Identify which cell holds the provided text, then report its [x, y] central coordinate. 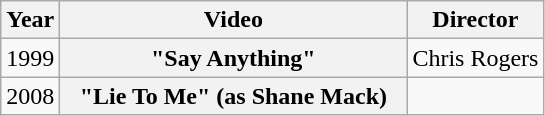
Year [30, 20]
1999 [30, 58]
Video [234, 20]
2008 [30, 96]
Director [476, 20]
Chris Rogers [476, 58]
"Lie To Me" (as Shane Mack) [234, 96]
"Say Anything" [234, 58]
